Extract the [x, y] coordinate from the center of the cell holding the provided text.  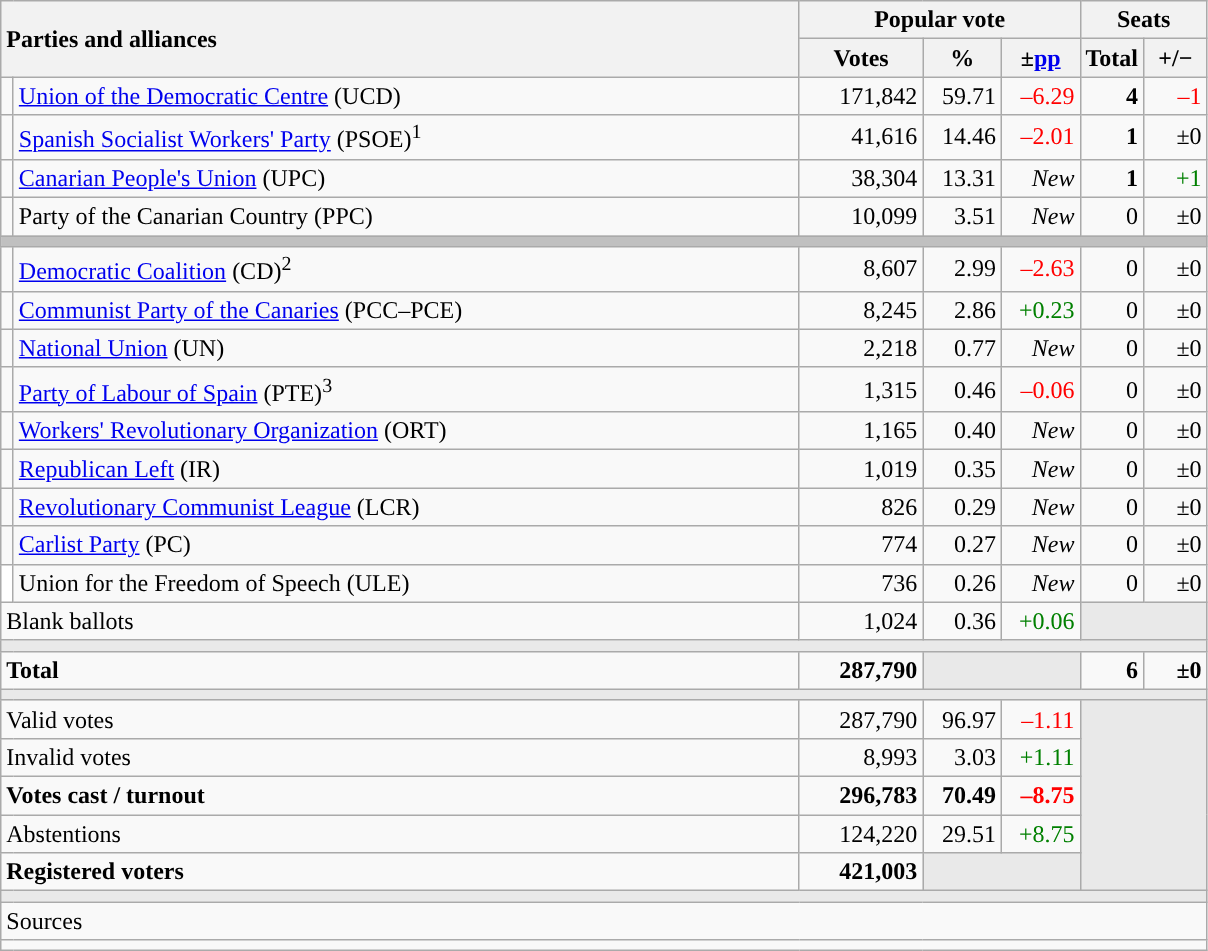
Revolutionary Communist League (LCR) [406, 507]
Registered voters [400, 872]
Votes cast / turnout [400, 796]
0.36 [962, 621]
1,165 [861, 431]
Communist Party of the Canaries (PCC–PCE) [406, 310]
3.51 [962, 217]
8,607 [861, 270]
+0.23 [1040, 310]
+/− [1176, 58]
Republican Left (IR) [406, 469]
Spanish Socialist Workers' Party (PSOE)1 [406, 138]
13.31 [962, 178]
Workers' Revolutionary Organization (ORT) [406, 431]
171,842 [861, 96]
–2.63 [1040, 270]
2.86 [962, 310]
10,099 [861, 217]
70.49 [962, 796]
0.77 [962, 348]
Canarian People's Union (UPC) [406, 178]
2.99 [962, 270]
Popular vote [940, 20]
826 [861, 507]
0.35 [962, 469]
2,218 [861, 348]
124,220 [861, 834]
29.51 [962, 834]
421,003 [861, 872]
Blank ballots [400, 621]
96.97 [962, 719]
1,019 [861, 469]
0.27 [962, 545]
Sources [604, 921]
6 [1112, 670]
Seats [1144, 20]
Party of the Canarian Country (PPC) [406, 217]
3.03 [962, 758]
Party of Labour of Spain (PTE)3 [406, 390]
Votes [861, 58]
–0.06 [1040, 390]
–2.01 [1040, 138]
736 [861, 583]
774 [861, 545]
±pp [1040, 58]
+0.06 [1040, 621]
38,304 [861, 178]
Abstentions [400, 834]
1,315 [861, 390]
+8.75 [1040, 834]
14.46 [962, 138]
+1 [1176, 178]
8,245 [861, 310]
Parties and alliances [400, 39]
% [962, 58]
Union of the Democratic Centre (UCD) [406, 96]
0.29 [962, 507]
Valid votes [400, 719]
1,024 [861, 621]
+1.11 [1040, 758]
Invalid votes [400, 758]
–1.11 [1040, 719]
0.40 [962, 431]
–8.75 [1040, 796]
8,993 [861, 758]
41,616 [861, 138]
–1 [1176, 96]
0.46 [962, 390]
0.26 [962, 583]
–6.29 [1040, 96]
296,783 [861, 796]
Carlist Party (PC) [406, 545]
59.71 [962, 96]
Union for the Freedom of Speech (ULE) [406, 583]
4 [1112, 96]
Democratic Coalition (CD)2 [406, 270]
National Union (UN) [406, 348]
